Capture the cell that displays the provided text and extract its (x, y) central coordinate. 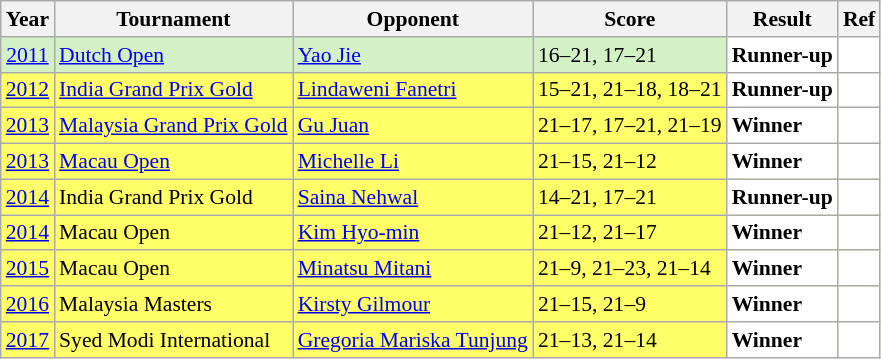
2017 (28, 340)
Opponent (413, 19)
2016 (28, 304)
Gregoria Mariska Tunjung (413, 340)
Year (28, 19)
16–21, 17–21 (630, 55)
Minatsu Mitani (413, 269)
2011 (28, 55)
2015 (28, 269)
21–17, 17–21, 21–19 (630, 126)
Michelle Li (413, 162)
Saina Nehwal (413, 197)
Malaysia Grand Prix Gold (174, 126)
21–9, 21–23, 21–14 (630, 269)
2012 (28, 90)
21–12, 21–17 (630, 233)
14–21, 17–21 (630, 197)
Ref (859, 19)
Score (630, 19)
Lindaweni Fanetri (413, 90)
Gu Juan (413, 126)
Kim Hyo-min (413, 233)
Syed Modi International (174, 340)
21–13, 21–14 (630, 340)
Dutch Open (174, 55)
Malaysia Masters (174, 304)
21–15, 21–12 (630, 162)
21–15, 21–9 (630, 304)
15–21, 21–18, 18–21 (630, 90)
Result (782, 19)
Tournament (174, 19)
Yao Jie (413, 55)
Kirsty Gilmour (413, 304)
